Identify which cell holds the provided text, then report its [x, y] central coordinate. 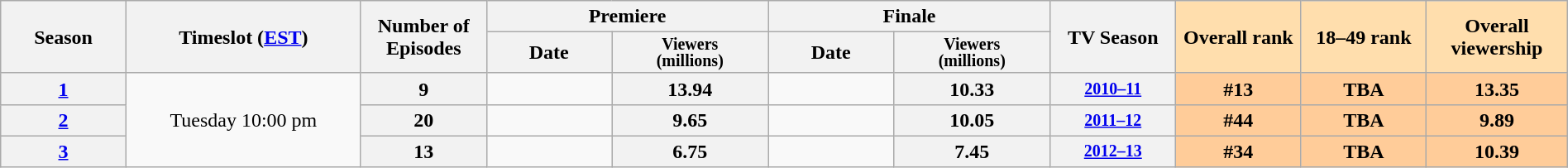
9.65 [690, 120]
2010–11 [1113, 89]
#13 [1239, 89]
#34 [1239, 151]
Overall viewership [1497, 37]
9.89 [1497, 120]
Season [64, 37]
TV Season [1113, 37]
#44 [1239, 120]
20 [423, 120]
3 [64, 151]
2 [64, 120]
1 [64, 89]
13.94 [690, 89]
10.39 [1497, 151]
Number of Episodes [423, 37]
9 [423, 89]
10.33 [973, 89]
Timeslot (EST) [243, 37]
2011–12 [1113, 120]
13 [423, 151]
2012–13 [1113, 151]
18–49 rank [1364, 37]
10.05 [973, 120]
Premiere [627, 17]
Overall rank [1239, 37]
Tuesday 10:00 pm [243, 120]
7.45 [973, 151]
6.75 [690, 151]
13.35 [1497, 89]
Finale [910, 17]
